Provide the (x, y) coordinate of the cell's center where the given text is located.  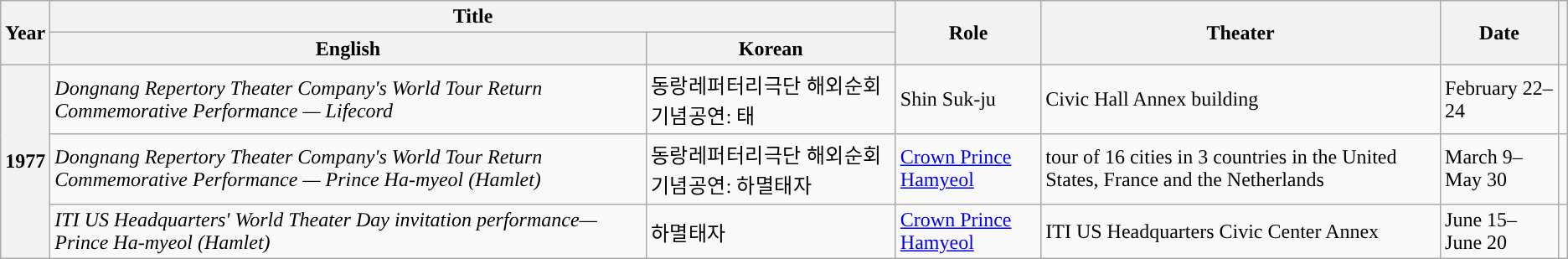
June 15–June 20 (1499, 231)
March 9–May 30 (1499, 169)
Korean (771, 49)
동랑레퍼터리극단 해외순회기념공연: 하멸태자 (771, 169)
February 22–24 (1499, 99)
하멸태자 (771, 231)
Shin Suk-ju (968, 99)
Theater (1241, 33)
Role (968, 33)
1977 (25, 161)
ITI US Headquarters' World Theater Day invitation performance— Prince Ha-myeol (Hamlet) (348, 231)
Dongnang Repertory Theater Company's World Tour Return Commemorative Performance — Lifecord (348, 99)
Year (25, 33)
Date (1499, 33)
Title (473, 17)
Dongnang Repertory Theater Company's World Tour Return Commemorative Performance — Prince Ha-myeol (Hamlet) (348, 169)
tour of 16 cities in 3 countries in the United States, France and the Netherlands (1241, 169)
동랑레퍼터리극단 해외순회기념공연: 태 (771, 99)
Civic Hall Annex building (1241, 99)
English (348, 49)
ITI US Headquarters Civic Center Annex (1241, 231)
